Find where the given text appears and provide that cell's center as (X, Y) coordinate. 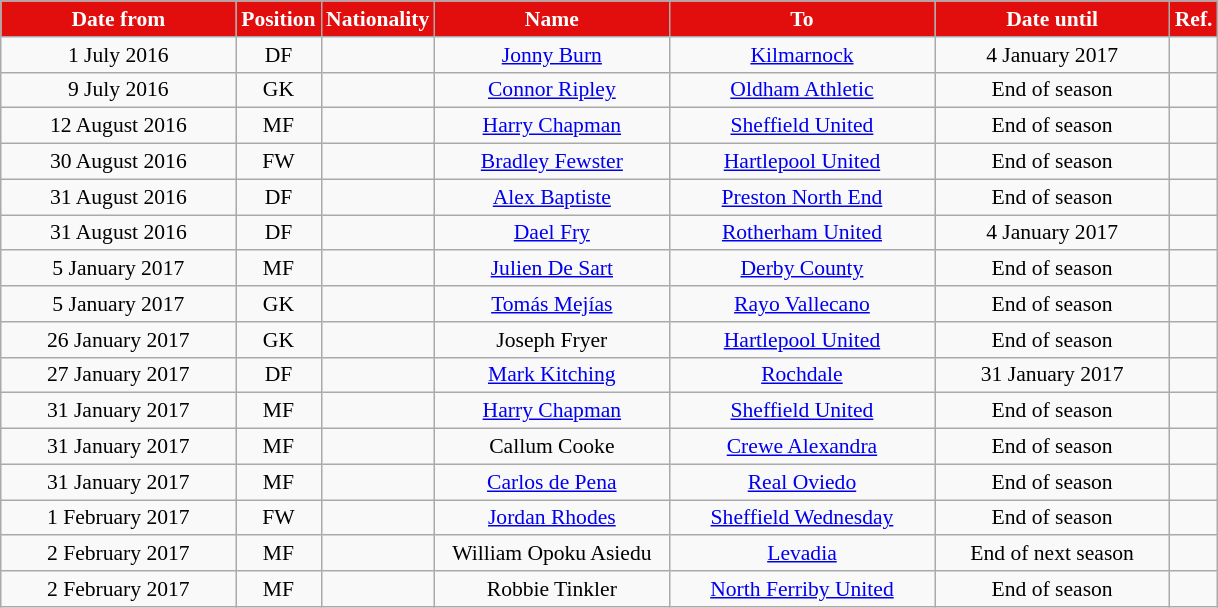
William Opoku Asiedu (552, 554)
Jordan Rhodes (552, 518)
26 January 2017 (118, 340)
Rayo Vallecano (802, 304)
Position (278, 19)
Sheffield Wednesday (802, 518)
Ref. (1194, 19)
1 July 2016 (118, 55)
Jonny Burn (552, 55)
12 August 2016 (118, 126)
Julien De Sart (552, 269)
Levadia (802, 554)
Preston North End (802, 197)
Robbie Tinkler (552, 589)
North Ferriby United (802, 589)
Joseph Fryer (552, 340)
Name (552, 19)
1 February 2017 (118, 518)
Dael Fry (552, 233)
Mark Kitching (552, 375)
30 August 2016 (118, 162)
End of next season (1052, 554)
Connor Ripley (552, 90)
Callum Cooke (552, 447)
Date from (118, 19)
Rotherham United (802, 233)
Real Oviedo (802, 482)
Oldham Athletic (802, 90)
Kilmarnock (802, 55)
To (802, 19)
Nationality (378, 19)
Alex Baptiste (552, 197)
Date until (1052, 19)
Rochdale (802, 375)
Carlos de Pena (552, 482)
Derby County (802, 269)
Crewe Alexandra (802, 447)
Tomás Mejías (552, 304)
27 January 2017 (118, 375)
Bradley Fewster (552, 162)
9 July 2016 (118, 90)
